For the text-containing cell, return its midpoint in [x, y] coordinate format. 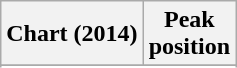
Peakposition [189, 34]
Chart (2014) [72, 34]
